Output the (x, y) coordinate of the center of the cell containing the given text.  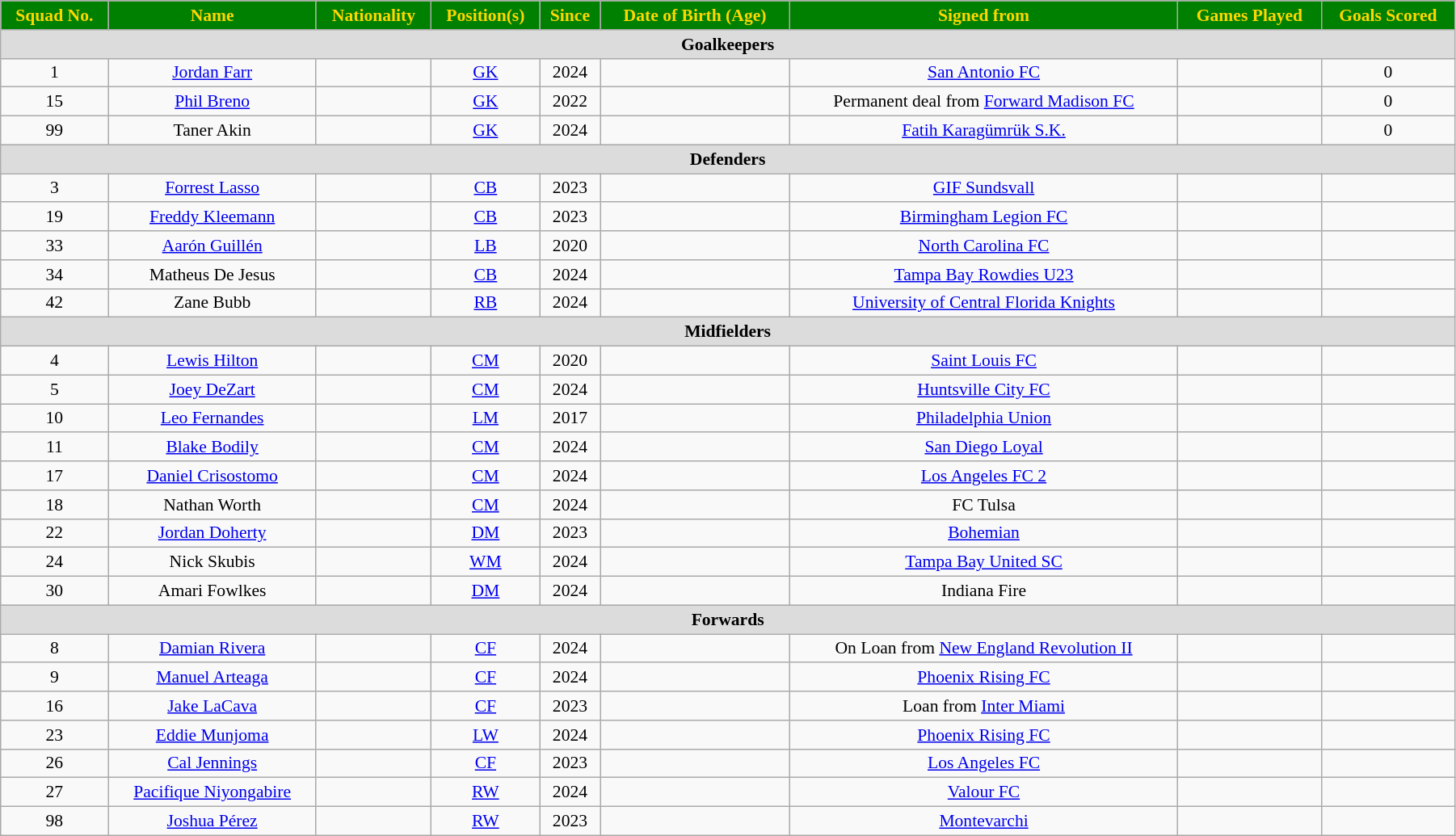
27 (55, 792)
10 (55, 418)
34 (55, 275)
Tampa Bay Rowdies U23 (983, 275)
98 (55, 821)
16 (55, 706)
42 (55, 303)
2017 (570, 418)
Forrest Lasso (212, 188)
Amari Fowlkes (212, 591)
Freddy Kleemann (212, 217)
Matheus De Jesus (212, 275)
Blake Bodily (212, 447)
WM (486, 562)
North Carolina FC (983, 246)
University of Central Florida Knights (983, 303)
18 (55, 505)
Philadelphia Union (983, 418)
Los Angeles FC 2 (983, 476)
Nick Skubis (212, 562)
4 (55, 361)
Eddie Munjoma (212, 735)
Position(s) (486, 15)
Name (212, 15)
Jordan Doherty (212, 533)
Joshua Pérez (212, 821)
San Antonio FC (983, 73)
Los Angeles FC (983, 763)
Phil Breno (212, 102)
Bohemian (983, 533)
RB (486, 303)
Huntsville City FC (983, 389)
Joey DeZart (212, 389)
Fatih Karagümrük S.K. (983, 131)
1 (55, 73)
5 (55, 389)
Squad No. (55, 15)
FC Tulsa (983, 505)
Valour FC (983, 792)
GIF Sundsvall (983, 188)
11 (55, 447)
Tampa Bay United SC (983, 562)
Date of Birth (Age) (695, 15)
Taner Akin (212, 131)
Pacifique Niyongabire (212, 792)
Birmingham Legion FC (983, 217)
8 (55, 649)
Jake LaCava (212, 706)
Montevarchi (983, 821)
33 (55, 246)
3 (55, 188)
19 (55, 217)
On Loan from New England Revolution II (983, 649)
Games Played (1250, 15)
15 (55, 102)
Goals Scored (1388, 15)
Daniel Crisostomo (212, 476)
Nathan Worth (212, 505)
LM (486, 418)
Goalkeepers (728, 44)
2022 (570, 102)
Signed from (983, 15)
22 (55, 533)
San Diego Loyal (983, 447)
30 (55, 591)
Cal Jennings (212, 763)
Indiana Fire (983, 591)
17 (55, 476)
Permanent deal from Forward Madison FC (983, 102)
Midfielders (728, 332)
Nationality (373, 15)
Defenders (728, 159)
Zane Bubb (212, 303)
Loan from Inter Miami (983, 706)
26 (55, 763)
LW (486, 735)
24 (55, 562)
Jordan Farr (212, 73)
Lewis Hilton (212, 361)
Damian Rivera (212, 649)
23 (55, 735)
99 (55, 131)
Leo Fernandes (212, 418)
Since (570, 15)
LB (486, 246)
Aarón Guillén (212, 246)
Saint Louis FC (983, 361)
9 (55, 678)
Manuel Arteaga (212, 678)
Forwards (728, 620)
